Return (X, Y) of the center of cell containing provided text 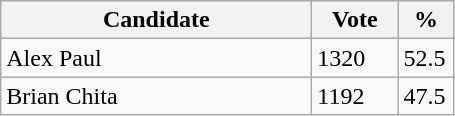
Vote (355, 20)
47.5 (426, 96)
1320 (355, 58)
% (426, 20)
Alex Paul (156, 58)
1192 (355, 96)
52.5 (426, 58)
Candidate (156, 20)
Brian Chita (156, 96)
